Capture the cell that displays the provided text and extract its [x, y] central coordinate. 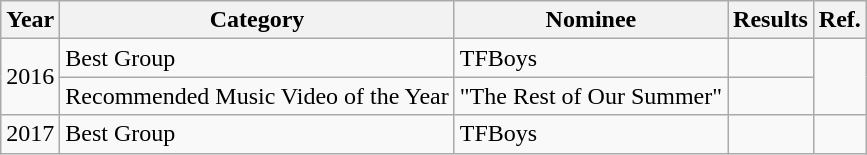
2017 [30, 134]
Category [257, 20]
Ref. [840, 20]
Nominee [590, 20]
Recommended Music Video of the Year [257, 96]
"The Rest of Our Summer" [590, 96]
2016 [30, 77]
Year [30, 20]
Results [771, 20]
